Identify which cell holds the provided text, then report its [x, y] central coordinate. 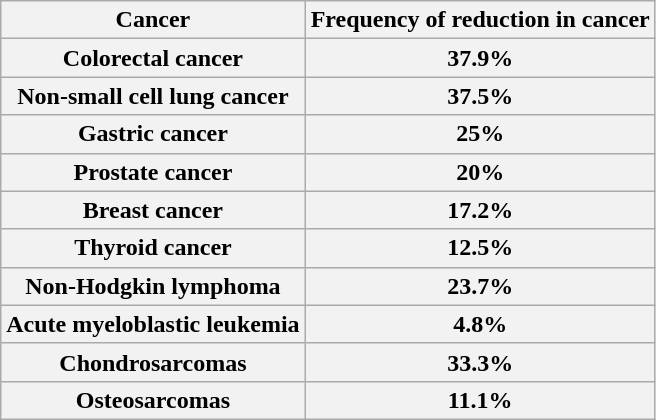
4.8% [480, 324]
Colorectal cancer [153, 58]
11.1% [480, 400]
33.3% [480, 362]
Prostate cancer [153, 172]
37.5% [480, 96]
Breast cancer [153, 210]
Cancer [153, 20]
Gastric cancer [153, 134]
23.7% [480, 286]
Acute myeloblastic leukemia [153, 324]
12.5% [480, 248]
Osteosarcomas [153, 400]
37.9% [480, 58]
17.2% [480, 210]
25% [480, 134]
Thyroid cancer [153, 248]
20% [480, 172]
Non-Hodgkin lymphoma [153, 286]
Frequency of reduction in cancer [480, 20]
Non-small cell lung cancer [153, 96]
Chondrosarcomas [153, 362]
